Find where the given text appears and provide that cell's center as [X, Y] coordinate. 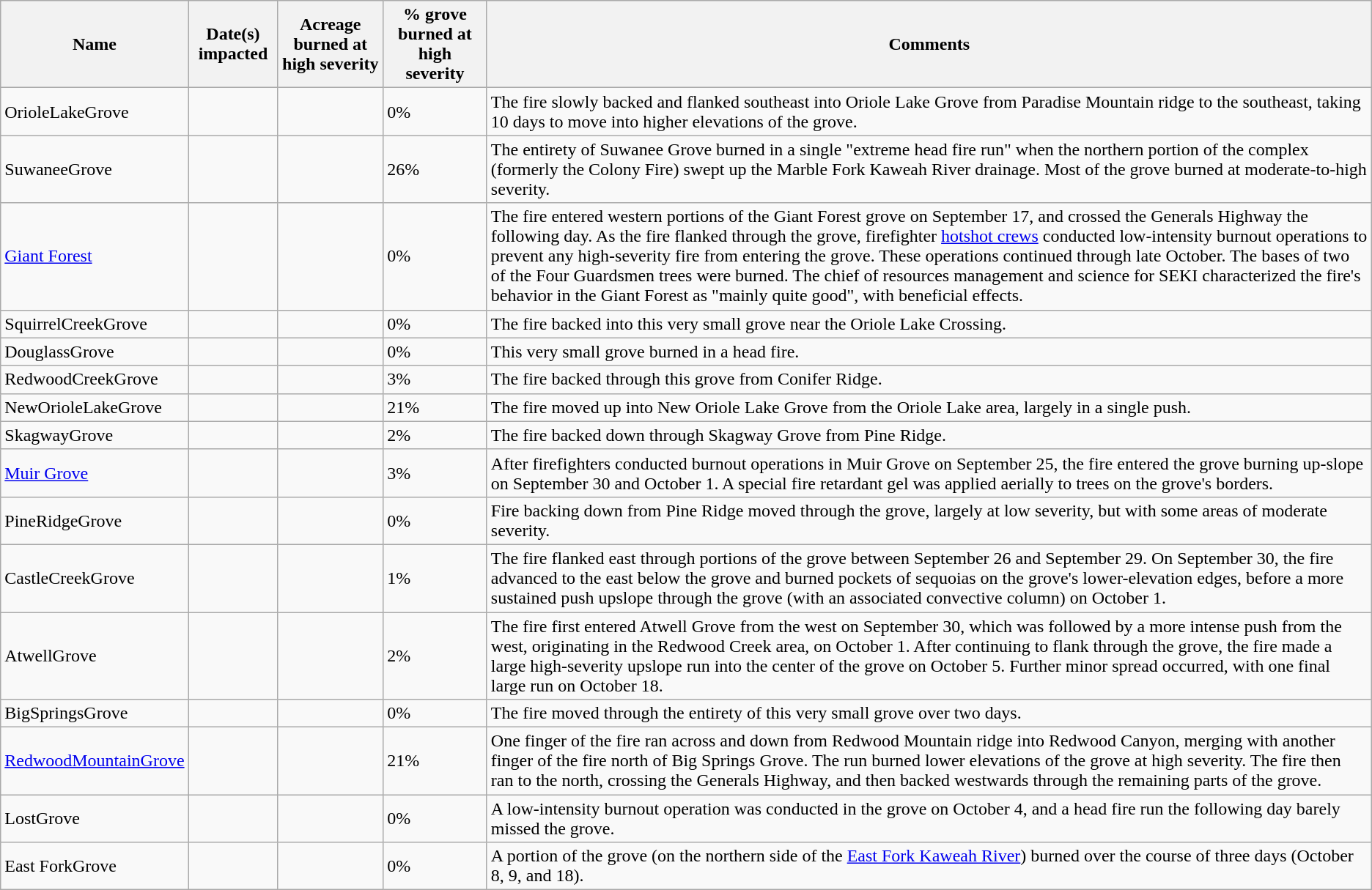
RedwoodCreekGrove [95, 379]
SquirrelCreekGrove [95, 324]
SuwaneeGrove [95, 169]
The fire moved through the entirety of this very small grove over two days. [929, 713]
Fire backing down from Pine Ridge moved through the grove, largely at low severity, but with some areas of moderate severity. [929, 520]
This very small grove burned in a head fire. [929, 352]
Comments [929, 44]
Date(s) impacted [233, 44]
AtwellGrove [95, 656]
26% [435, 169]
NewOrioleLakeGrove [95, 407]
Giant Forest [95, 256]
A low-intensity burnout operation was conducted in the grove on October 4, and a head fire run the following day barely missed the grove. [929, 819]
OrioleLakeGrove [95, 111]
LostGrove [95, 819]
SkagwayGrove [95, 435]
Acreage burned at high severity [331, 44]
DouglassGrove [95, 352]
East ForkGrove [95, 866]
% grove burned at high severity [435, 44]
Name [95, 44]
The fire moved up into New Oriole Lake Grove from the Oriole Lake area, largely in a single push. [929, 407]
CastleCreekGrove [95, 578]
1% [435, 578]
BigSpringsGrove [95, 713]
The fire backed through this grove from Conifer Ridge. [929, 379]
A portion of the grove (on the northern side of the East Fork Kaweah River) burned over the course of three days (October 8, 9, and 18). [929, 866]
RedwoodMountainGrove [95, 761]
PineRidgeGrove [95, 520]
The fire backed down through Skagway Grove from Pine Ridge. [929, 435]
Muir Grove [95, 473]
The fire backed into this very small grove near the Oriole Lake Crossing. [929, 324]
